Find where the given text appears and provide that cell's center as (x, y) coordinate. 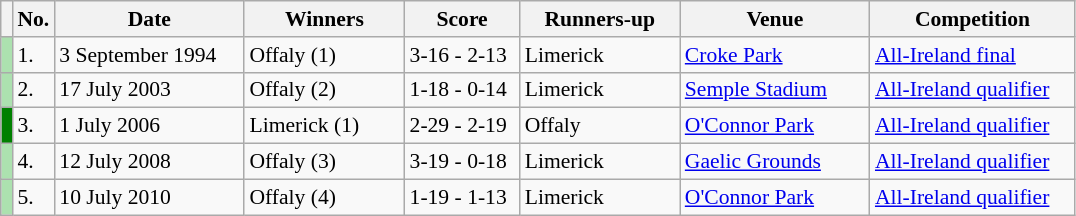
Croke Park (775, 55)
All-Ireland final (972, 55)
Runners-up (600, 19)
Offaly (2) (324, 90)
1-19 - 1-13 (462, 197)
1-18 - 0-14 (462, 90)
3-16 - 2-13 (462, 55)
Offaly (4) (324, 197)
12 July 2008 (149, 162)
Limerick (1) (324, 126)
17 July 2003 (149, 90)
Venue (775, 19)
Score (462, 19)
Winners (324, 19)
2. (33, 90)
3-19 - 0-18 (462, 162)
Gaelic Grounds (775, 162)
Competition (972, 19)
5. (33, 197)
3 September 1994 (149, 55)
4. (33, 162)
Offaly (600, 126)
Date (149, 19)
2-29 - 2-19 (462, 126)
Offaly (3) (324, 162)
1 July 2006 (149, 126)
1. (33, 55)
No. (33, 19)
10 July 2010 (149, 197)
3. (33, 126)
Semple Stadium (775, 90)
Offaly (1) (324, 55)
